Identify which cell holds the provided text, then report its (X, Y) central coordinate. 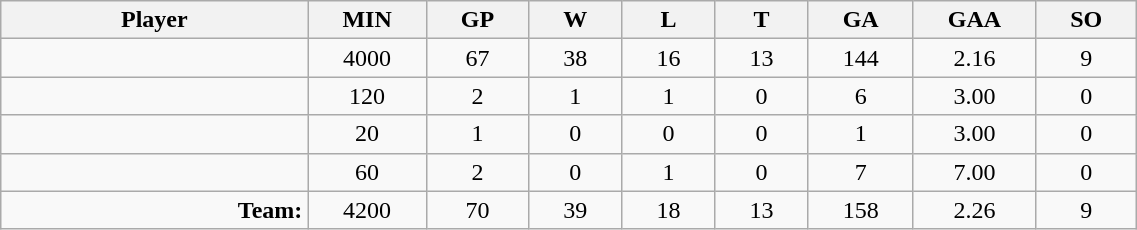
38 (576, 58)
L (668, 20)
60 (367, 172)
158 (860, 210)
2.16 (974, 58)
GP (477, 20)
6 (860, 96)
GA (860, 20)
20 (367, 134)
4000 (367, 58)
T (762, 20)
W (576, 20)
18 (668, 210)
144 (860, 58)
67 (477, 58)
MIN (367, 20)
120 (367, 96)
7.00 (974, 172)
Team: (154, 210)
7 (860, 172)
4200 (367, 210)
GAA (974, 20)
70 (477, 210)
SO (1086, 20)
2.26 (974, 210)
Player (154, 20)
39 (576, 210)
16 (668, 58)
